Return the (X, Y) coordinate for the center point of the cell that contains the specified text.  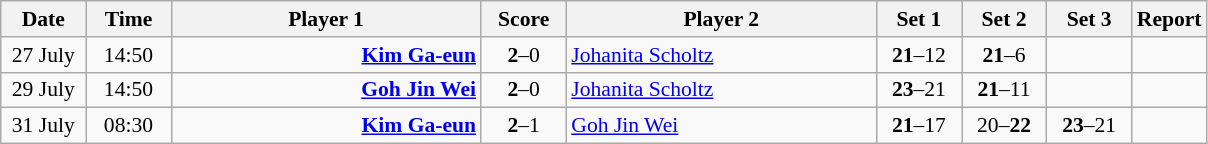
21–12 (918, 55)
29 July (44, 90)
21–11 (1004, 90)
Set 2 (1004, 19)
Report (1170, 19)
20–22 (1004, 126)
Date (44, 19)
21–6 (1004, 55)
2–1 (524, 126)
31 July (44, 126)
Set 1 (918, 19)
08:30 (128, 126)
Score (524, 19)
27 July (44, 55)
Time (128, 19)
Player 2 (721, 19)
Set 3 (1090, 19)
Player 1 (326, 19)
21–17 (918, 126)
